Find where the given text appears and provide that cell's center as (x, y) coordinate. 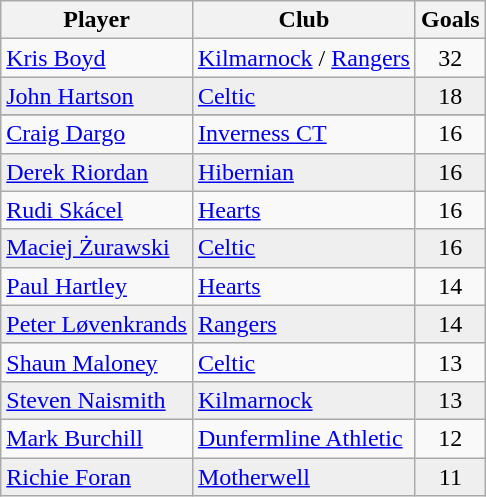
Steven Naismith (97, 400)
Rangers (304, 324)
Craig Dargo (97, 134)
John Hartson (97, 96)
32 (450, 58)
Dunfermline Athletic (304, 438)
Mark Burchill (97, 438)
11 (450, 477)
Rudi Skácel (97, 210)
Kilmarnock / Rangers (304, 58)
Peter Løvenkrands (97, 324)
Kilmarnock (304, 400)
Inverness CT (304, 134)
Hibernian (304, 172)
Kris Boyd (97, 58)
Maciej Żurawski (97, 248)
Motherwell (304, 477)
12 (450, 438)
Richie Foran (97, 477)
Derek Riordan (97, 172)
Goals (450, 20)
18 (450, 96)
Club (304, 20)
Shaun Maloney (97, 362)
Paul Hartley (97, 286)
Player (97, 20)
